Detect which cell encompasses the target text, then output its (x, y) center coordinate. 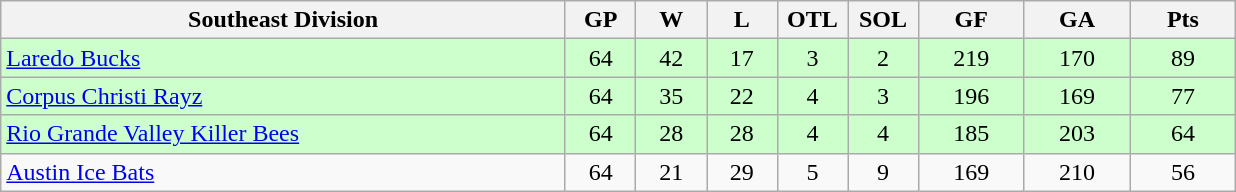
L (742, 20)
35 (672, 96)
42 (672, 58)
OTL (812, 20)
GF (971, 20)
170 (1077, 58)
Southeast Division (284, 20)
Austin Ice Bats (284, 172)
Corpus Christi Rayz (284, 96)
W (672, 20)
21 (672, 172)
185 (971, 134)
219 (971, 58)
Rio Grande Valley Killer Bees (284, 134)
203 (1077, 134)
22 (742, 96)
Laredo Bucks (284, 58)
Pts (1183, 20)
5 (812, 172)
56 (1183, 172)
2 (884, 58)
210 (1077, 172)
9 (884, 172)
17 (742, 58)
SOL (884, 20)
GP (600, 20)
29 (742, 172)
GA (1077, 20)
89 (1183, 58)
196 (971, 96)
77 (1183, 96)
